Find where the given text appears and provide that cell's center as [x, y] coordinate. 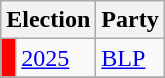
2025 [56, 58]
BLP [130, 58]
Party [130, 20]
Election [48, 20]
